Extract the [x, y] coordinate from the center of the cell holding the provided text.  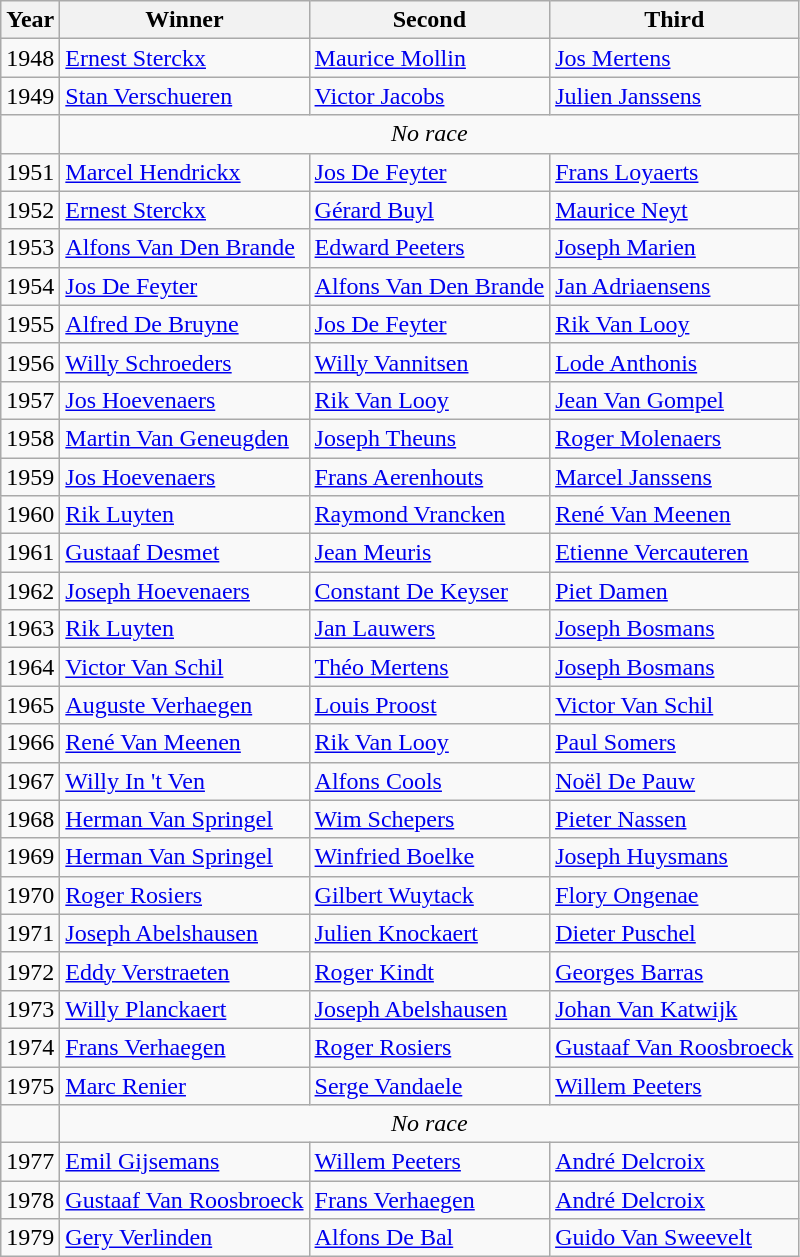
Joseph Huysmans [674, 857]
1969 [30, 857]
1957 [30, 400]
1949 [30, 96]
Willy Planckaert [184, 1009]
Year [30, 20]
1968 [30, 819]
Martin Van Geneugden [184, 438]
Willy Schroeders [184, 362]
1960 [30, 515]
Maurice Neyt [674, 210]
Théo Mertens [430, 667]
Victor Jacobs [430, 96]
Piet Damen [674, 591]
Serge Vandaele [430, 1085]
Marcel Hendrickx [184, 172]
1962 [30, 591]
Alfred De Bruyne [184, 324]
Paul Somers [674, 743]
1953 [30, 248]
1956 [30, 362]
Johan Van Katwijk [674, 1009]
Edward Peeters [430, 248]
Pieter Nassen [674, 819]
Auguste Verhaegen [184, 705]
Jos Mertens [674, 58]
1972 [30, 971]
1974 [30, 1047]
Louis Proost [430, 705]
Lode Anthonis [674, 362]
Julien Janssens [674, 96]
1948 [30, 58]
1951 [30, 172]
Gustaaf Desmet [184, 553]
Stan Verschueren [184, 96]
Joseph Hoevenaers [184, 591]
1970 [30, 895]
1965 [30, 705]
Gilbert Wuytack [430, 895]
Maurice Mollin [430, 58]
Winner [184, 20]
1963 [30, 629]
Wim Schepers [430, 819]
Georges Barras [674, 971]
Joseph Marien [674, 248]
Second [430, 20]
Willy In 't Ven [184, 781]
Constant De Keyser [430, 591]
Guido Van Sweevelt [674, 1238]
Jan Adriaensens [674, 286]
Emil Gijsemans [184, 1162]
Frans Loyaerts [674, 172]
Jean Meuris [430, 553]
Third [674, 20]
Alfons De Bal [430, 1238]
Jan Lauwers [430, 629]
Marc Renier [184, 1085]
1964 [30, 667]
Jean Van Gompel [674, 400]
1954 [30, 286]
Winfried Boelke [430, 857]
1979 [30, 1238]
1955 [30, 324]
1967 [30, 781]
1952 [30, 210]
Roger Kindt [430, 971]
Alfons Cools [430, 781]
Marcel Janssens [674, 477]
1977 [30, 1162]
Flory Ongenae [674, 895]
Roger Molenaers [674, 438]
Julien Knockaert [430, 933]
1966 [30, 743]
Gérard Buyl [430, 210]
1961 [30, 553]
1978 [30, 1200]
Eddy Verstraeten [184, 971]
1975 [30, 1085]
Dieter Puschel [674, 933]
1973 [30, 1009]
Frans Aerenhouts [430, 477]
Raymond Vrancken [430, 515]
Willy Vannitsen [430, 362]
Etienne Vercauteren [674, 553]
Gery Verlinden [184, 1238]
Joseph Theuns [430, 438]
1971 [30, 933]
Noël De Pauw [674, 781]
1958 [30, 438]
1959 [30, 477]
